Return the [x, y] coordinate for the center point of the cell that contains the specified text.  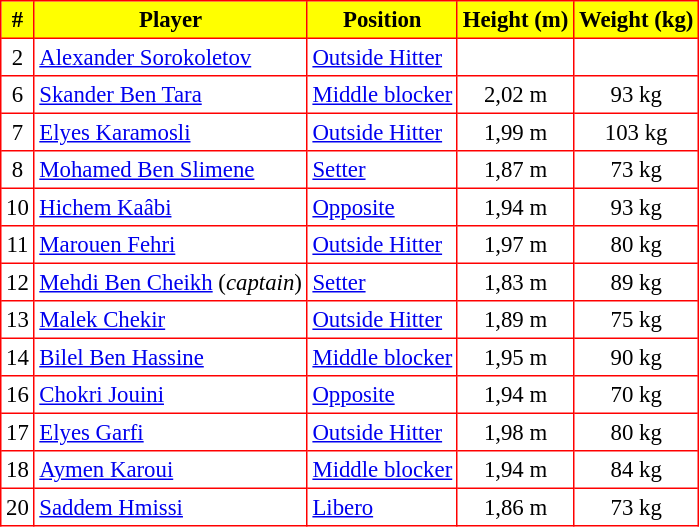
103 kg [636, 132]
Chokri Jouini [170, 395]
1,87 m [515, 170]
2 [18, 57]
17 [18, 432]
2,02 m [515, 95]
Elyes Garfi [170, 432]
70 kg [636, 395]
Saddem Hmissi [170, 507]
Player [170, 20]
6 [18, 95]
75 kg [636, 320]
14 [18, 357]
1,97 m [515, 245]
Weight (kg) [636, 20]
10 [18, 207]
1,86 m [515, 507]
# [18, 20]
7 [18, 132]
1,99 m [515, 132]
Position [382, 20]
Mohamed Ben Slimene [170, 170]
90 kg [636, 357]
Elyes Karamosli [170, 132]
1,95 m [515, 357]
84 kg [636, 470]
1,98 m [515, 432]
Mehdi Ben Cheikh (captain) [170, 282]
16 [18, 395]
Hichem Kaâbi [170, 207]
13 [18, 320]
Aymen Karoui [170, 470]
Marouen Fehri [170, 245]
1,83 m [515, 282]
Alexander Sorokoletov [170, 57]
Height (m) [515, 20]
Libero [382, 507]
11 [18, 245]
Malek Chekir [170, 320]
18 [18, 470]
Bilel Ben Hassine [170, 357]
12 [18, 282]
20 [18, 507]
Skander Ben Tara [170, 95]
89 kg [636, 282]
1,89 m [515, 320]
8 [18, 170]
